Provide the [X, Y] coordinate of the cell's center where the given text is located.  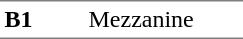
Mezzanine [164, 20]
B1 [42, 20]
